Detect which cell encompasses the target text, then output its (X, Y) center coordinate. 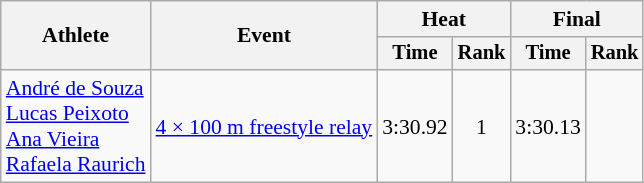
André de SouzaLucas PeixotoAna VieiraRafaela Raurich (76, 126)
Event (264, 36)
Heat (444, 19)
Athlete (76, 36)
3:30.92 (414, 126)
4 × 100 m freestyle relay (264, 126)
Final (576, 19)
1 (482, 126)
3:30.13 (548, 126)
